From the cell containing the given text, extract its center point as [X, Y] coordinate. 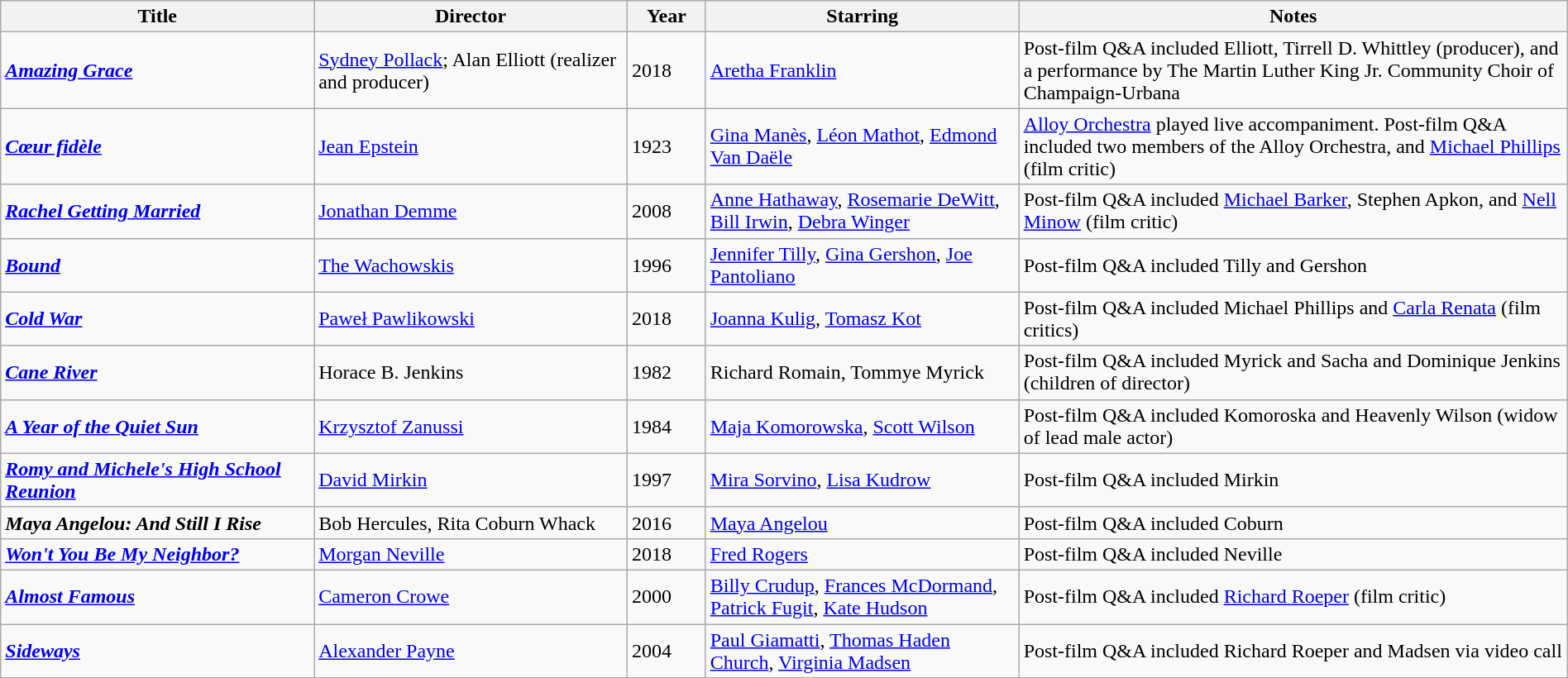
Jonathan Demme [471, 212]
Post-film Q&A included Neville [1293, 554]
1997 [667, 480]
Anne Hathaway, Rosemarie DeWitt, Bill Irwin, Debra Winger [862, 212]
Bob Hercules, Rita Coburn Whack [471, 523]
Paweł Pawlikowski [471, 319]
2008 [667, 212]
Sideways [157, 650]
Title [157, 17]
The Wachowskis [471, 265]
Maja Komorowska, Scott Wilson [862, 427]
Maya Angelou [862, 523]
Year [667, 17]
Krzysztof Zanussi [471, 427]
Post-film Q&A included Coburn [1293, 523]
Almost Famous [157, 597]
1982 [667, 372]
Romy and Michele's High School Reunion [157, 480]
Notes [1293, 17]
1984 [667, 427]
Cane River [157, 372]
Alexander Payne [471, 650]
Richard Romain, Tommye Myrick [862, 372]
Post-film Q&A included Tilly and Gershon [1293, 265]
David Mirkin [471, 480]
2000 [667, 597]
Jennifer Tilly, Gina Gershon, Joe Pantoliano [862, 265]
Post-film Q&A included Michael Phillips and Carla Renata (film critics) [1293, 319]
Bound [157, 265]
Sydney Pollack; Alan Elliott (realizer and producer) [471, 70]
A Year of the Quiet Sun [157, 427]
Post-film Q&A included Elliott, Tirrell D. Whittley (producer), and a performance by The Martin Luther King Jr. Community Choir of Champaign-Urbana [1293, 70]
Gina Manès, Léon Mathot, Edmond Van Daële [862, 146]
Post-film Q&A included Komoroska and Heavenly Wilson (widow of lead male actor) [1293, 427]
Billy Crudup, Frances McDormand, Patrick Fugit, Kate Hudson [862, 597]
Alloy Orchestra played live accompaniment. Post-film Q&A included two members of the Alloy Orchestra, and Michael Phillips (film critic) [1293, 146]
Fred Rogers [862, 554]
Mira Sorvino, Lisa Kudrow [862, 480]
Amazing Grace [157, 70]
Cold War [157, 319]
Maya Angelou: And Still I Rise [157, 523]
Post-film Q&A included Michael Barker, Stephen Apkon, and Nell Minow (film critic) [1293, 212]
Paul Giamatti, Thomas Haden Church, Virginia Madsen [862, 650]
Post-film Q&A included Mirkin [1293, 480]
Cœur fidèle [157, 146]
Cameron Crowe [471, 597]
Aretha Franklin [862, 70]
Jean Epstein [471, 146]
Won't You Be My Neighbor? [157, 554]
Starring [862, 17]
Post-film Q&A included Richard Roeper and Madsen via video call [1293, 650]
Rachel Getting Married [157, 212]
Director [471, 17]
Morgan Neville [471, 554]
Joanna Kulig, Tomasz Kot [862, 319]
2004 [667, 650]
Horace B. Jenkins [471, 372]
1923 [667, 146]
Post-film Q&A included Myrick and Sacha and Dominique Jenkins (children of director) [1293, 372]
2016 [667, 523]
1996 [667, 265]
Post-film Q&A included Richard Roeper (film critic) [1293, 597]
